Detect which cell encompasses the target text, then output its (x, y) center coordinate. 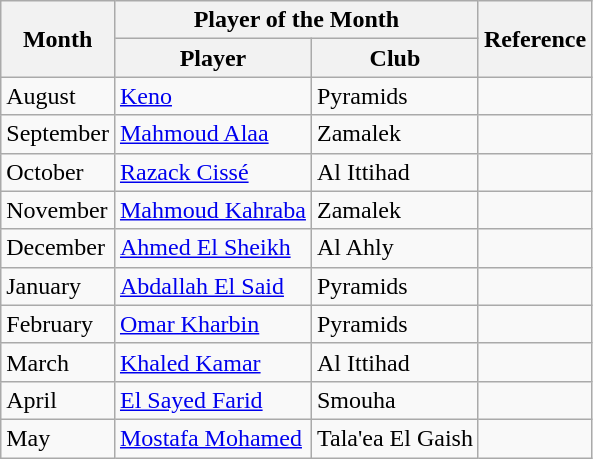
August (58, 96)
Club (394, 58)
September (58, 134)
Reference (534, 39)
April (58, 400)
January (58, 286)
Player (212, 58)
Mostafa Mohamed (212, 438)
March (58, 362)
May (58, 438)
February (58, 324)
November (58, 210)
Omar Kharbin (212, 324)
El Sayed Farid (212, 400)
Ahmed El Sheikh (212, 248)
Smouha (394, 400)
Abdallah El Said (212, 286)
Mahmoud Alaa (212, 134)
Khaled Kamar (212, 362)
Al Ahly (394, 248)
Razack Cissé (212, 172)
Keno (212, 96)
October (58, 172)
Tala'ea El Gaish (394, 438)
December (58, 248)
Player of the Month (296, 20)
Month (58, 39)
Mahmoud Kahraba (212, 210)
